Pinpoint the cell where the given text exists, returning its (x, y) midpoint coordinate. 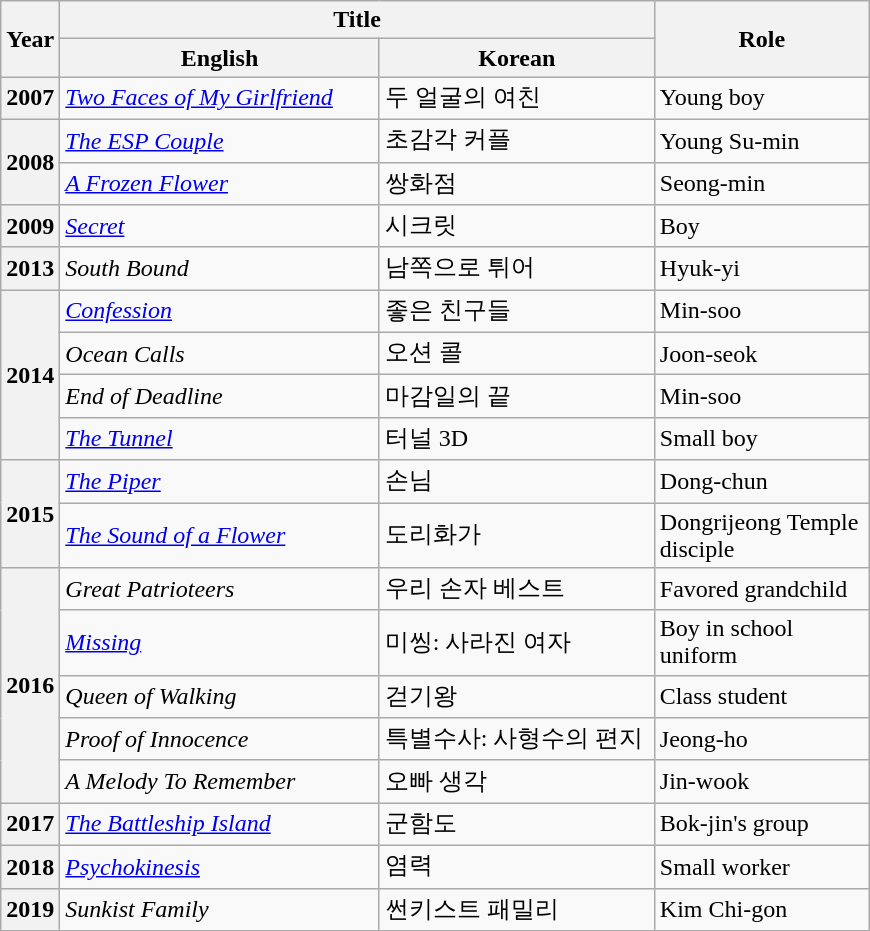
Ocean Calls (220, 354)
The Tunnel (220, 438)
Secret (220, 226)
Sunkist Family (220, 910)
2009 (30, 226)
군함도 (516, 824)
쌍화점 (516, 184)
2017 (30, 824)
Dong-chun (762, 482)
A Frozen Flower (220, 184)
2019 (30, 910)
Dongrijeong Temple disciple (762, 534)
Young boy (762, 98)
Young Su-min (762, 140)
2018 (30, 866)
A Melody To Remember (220, 782)
Class student (762, 696)
2015 (30, 514)
2016 (30, 686)
우리 손자 베스트 (516, 590)
Favored grandchild (762, 590)
The Battleship Island (220, 824)
South Bound (220, 268)
두 얼굴의 여친 (516, 98)
터널 3D (516, 438)
Jeong-ho (762, 740)
손님 (516, 482)
Small worker (762, 866)
End of Deadline (220, 396)
미씽: 사라진 여자 (516, 642)
Great Patrioteers (220, 590)
Bok-jin's group (762, 824)
2007 (30, 98)
Boy in school uniform (762, 642)
Korean (516, 58)
초감각 커플 (516, 140)
Year (30, 39)
Kim Chi-gon (762, 910)
오빠 생각 (516, 782)
2014 (30, 375)
도리화가 (516, 534)
2008 (30, 162)
걷기왕 (516, 696)
Queen of Walking (220, 696)
Jin-wook (762, 782)
Psychokinesis (220, 866)
시크릿 (516, 226)
남쪽으로 튀어 (516, 268)
썬키스트 패밀리 (516, 910)
마감일의 끝 (516, 396)
Two Faces of My Girlfriend (220, 98)
Joon-seok (762, 354)
Hyuk-yi (762, 268)
Role (762, 39)
The Sound of a Flower (220, 534)
Confession (220, 312)
2013 (30, 268)
Title (358, 20)
Seong-min (762, 184)
Proof of Innocence (220, 740)
특별수사: 사형수의 편지 (516, 740)
The Piper (220, 482)
Boy (762, 226)
English (220, 58)
오션 콜 (516, 354)
Small boy (762, 438)
염력 (516, 866)
좋은 친구들 (516, 312)
Missing (220, 642)
The ESP Couple (220, 140)
